Search for the cell housing the specified text and yield its [x, y] center coordinate. 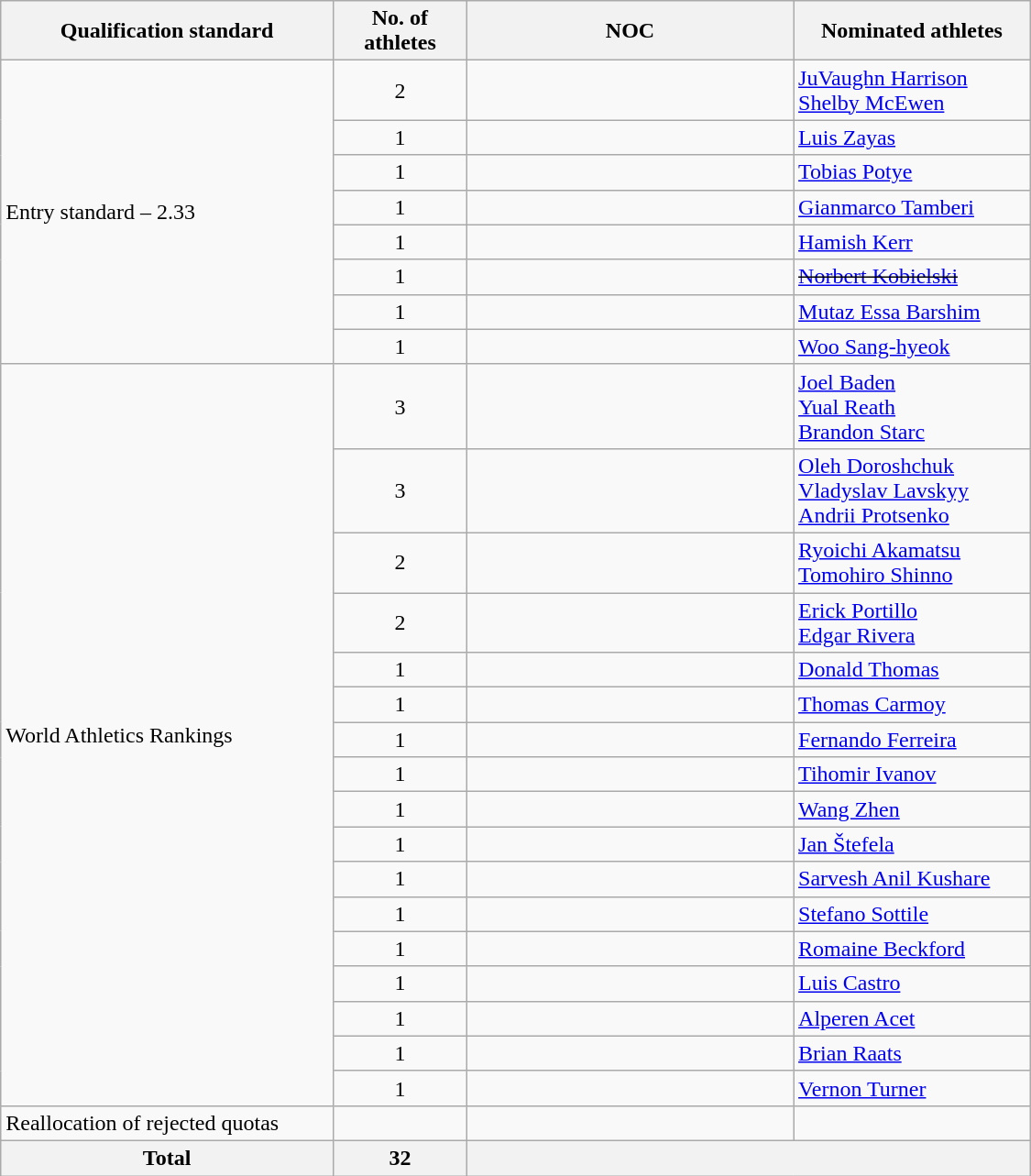
Total [167, 1158]
Entry standard – 2.33 [167, 213]
Reallocation of rejected quotas [167, 1123]
Nominated athletes [913, 31]
Luis Castro [913, 984]
Tihomir Ivanov [913, 775]
Oleh DoroshchukVladyslav LavskyyAndrii Protsenko [913, 490]
Hamish Kerr [913, 242]
Erick PortilloEdgar Rivera [913, 621]
Norbert Kobielski [913, 277]
Tobias Potye [913, 172]
World Athletics Rankings [167, 735]
Joel BadenYual ReathBrandon Starc [913, 406]
Woo Sang-hyeok [913, 346]
Brian Raats [913, 1053]
Mutaz Essa Barshim [913, 312]
Donald Thomas [913, 670]
Jan Štefela [913, 844]
JuVaughn HarrisonShelby McEwen [913, 90]
No. of athletes [400, 31]
Stefano Sottile [913, 914]
Luis Zayas [913, 137]
Wang Zhen [913, 809]
Sarvesh Anil Kushare [913, 879]
Gianmarco Tamberi [913, 207]
Thomas Carmoy [913, 705]
32 [400, 1158]
NOC [630, 31]
Romaine Beckford [913, 949]
Qualification standard [167, 31]
Alperen Acet [913, 1018]
Vernon Turner [913, 1088]
Ryoichi AkamatsuTomohiro Shinno [913, 563]
Fernando Ferreira [913, 740]
